Find where the given text appears and provide that cell's center as (X, Y) coordinate. 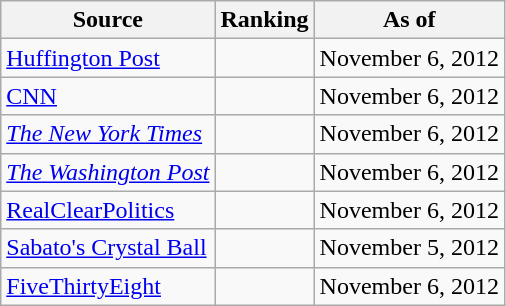
Ranking (264, 20)
FiveThirtyEight (108, 286)
Huffington Post (108, 58)
The New York Times (108, 134)
Source (108, 20)
Sabato's Crystal Ball (108, 248)
RealClearPolitics (108, 210)
The Washington Post (108, 172)
As of (409, 20)
CNN (108, 96)
November 5, 2012 (409, 248)
